Locate the cell with the specified text and output its (x, y) center coordinate. 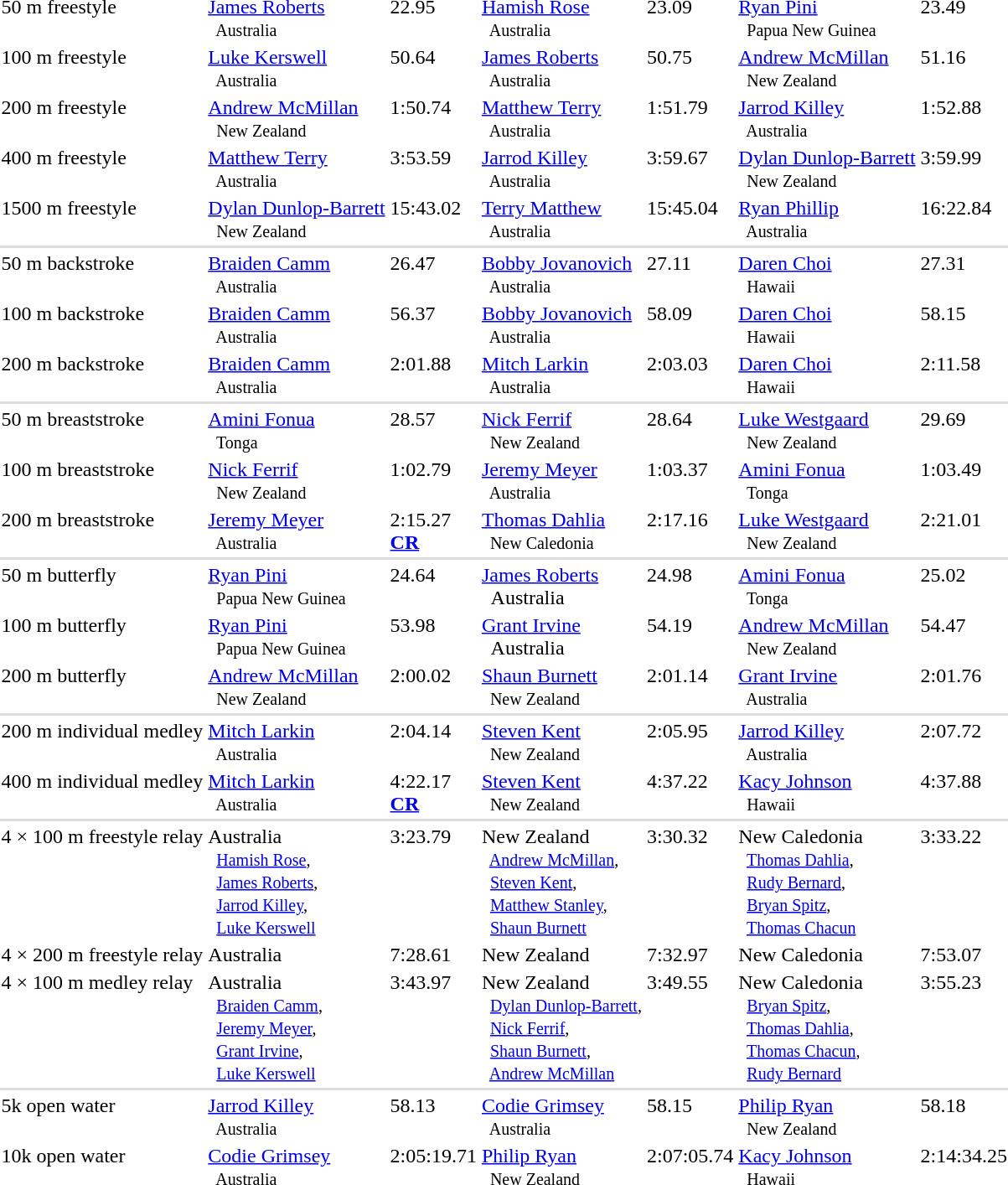
15:43.02 (433, 220)
400 m individual medley (102, 793)
200 m backstroke (102, 375)
3:55.23 (964, 1027)
1:52.88 (964, 119)
2:11.58 (964, 375)
2:17.16 (690, 531)
56.37 (433, 325)
15:45.04 (690, 220)
100 m breaststroke (102, 481)
7:28.61 (433, 955)
26.47 (433, 275)
New Caledonia Thomas Dahlia, Rudy Bernard, Bryan Spitz, Thomas Chacun (827, 882)
4:22.17 CR (433, 793)
Thomas Dahlia New Caledonia (561, 531)
2:05.95 (690, 743)
Shaun Burnett New Zealand (561, 687)
54.47 (964, 637)
54.19 (690, 637)
50 m backstroke (102, 275)
4:37.88 (964, 793)
New Zealand Dylan Dunlop-Barrett, Nick Ferrif, Shaun Burnett, Andrew McMillan (561, 1027)
16:22.84 (964, 220)
Codie Grimsey Australia (561, 1116)
5k open water (102, 1116)
2:00.02 (433, 687)
1500 m freestyle (102, 220)
400 m freestyle (102, 169)
24.98 (690, 587)
2:15.27 CR (433, 531)
3:53.59 (433, 169)
27.31 (964, 275)
New Caledonia (827, 955)
3:23.79 (433, 882)
50 m butterfly (102, 587)
Australia Braiden Camm, Jeremy Meyer, Grant Irvine, Luke Kerswell (297, 1027)
3:43.97 (433, 1027)
100 m backstroke (102, 325)
7:32.97 (690, 955)
2:03.03 (690, 375)
200 m individual medley (102, 743)
50 m breaststroke (102, 431)
1:50.74 (433, 119)
4 × 200 m freestyle relay (102, 955)
24.64 (433, 587)
2:07.72 (964, 743)
58.18 (964, 1116)
Australia (297, 955)
Australia Hamish Rose, James Roberts, Jarrod Killey, Luke Kerswell (297, 882)
4 × 100 m medley relay (102, 1027)
58.13 (433, 1116)
New Caledonia Bryan Spitz, Thomas Dahlia, Thomas Chacun, Rudy Bernard (827, 1027)
1:51.79 (690, 119)
3:30.32 (690, 882)
25.02 (964, 587)
2:01.88 (433, 375)
7:53.07 (964, 955)
3:33.22 (964, 882)
29.69 (964, 431)
51.16 (964, 69)
200 m breaststroke (102, 531)
2:01.76 (964, 687)
4 × 100 m freestyle relay (102, 882)
New Zealand Andrew McMillan, Steven Kent, Matthew Stanley, Shaun Burnett (561, 882)
27.11 (690, 275)
28.57 (433, 431)
100 m freestyle (102, 69)
3:59.99 (964, 169)
Ryan Phillip Australia (827, 220)
Kacy Johnson Hawaii (827, 793)
58.09 (690, 325)
3:59.67 (690, 169)
200 m butterfly (102, 687)
Philip Ryan New Zealand (827, 1116)
28.64 (690, 431)
53.98 (433, 637)
50.75 (690, 69)
2:04.14 (433, 743)
Terry Matthew Australia (561, 220)
1:02.79 (433, 481)
1:03.37 (690, 481)
2:01.14 (690, 687)
Luke Kerswell Australia (297, 69)
New Zealand (561, 955)
100 m butterfly (102, 637)
4:37.22 (690, 793)
1:03.49 (964, 481)
2:21.01 (964, 531)
3:49.55 (690, 1027)
50.64 (433, 69)
200 m freestyle (102, 119)
